Detect which cell encompasses the target text, then output its [x, y] center coordinate. 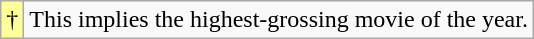
† [12, 20]
This implies the highest-grossing movie of the year. [279, 20]
